Return the (X, Y) coordinate for the center point of the cell that contains the specified text.  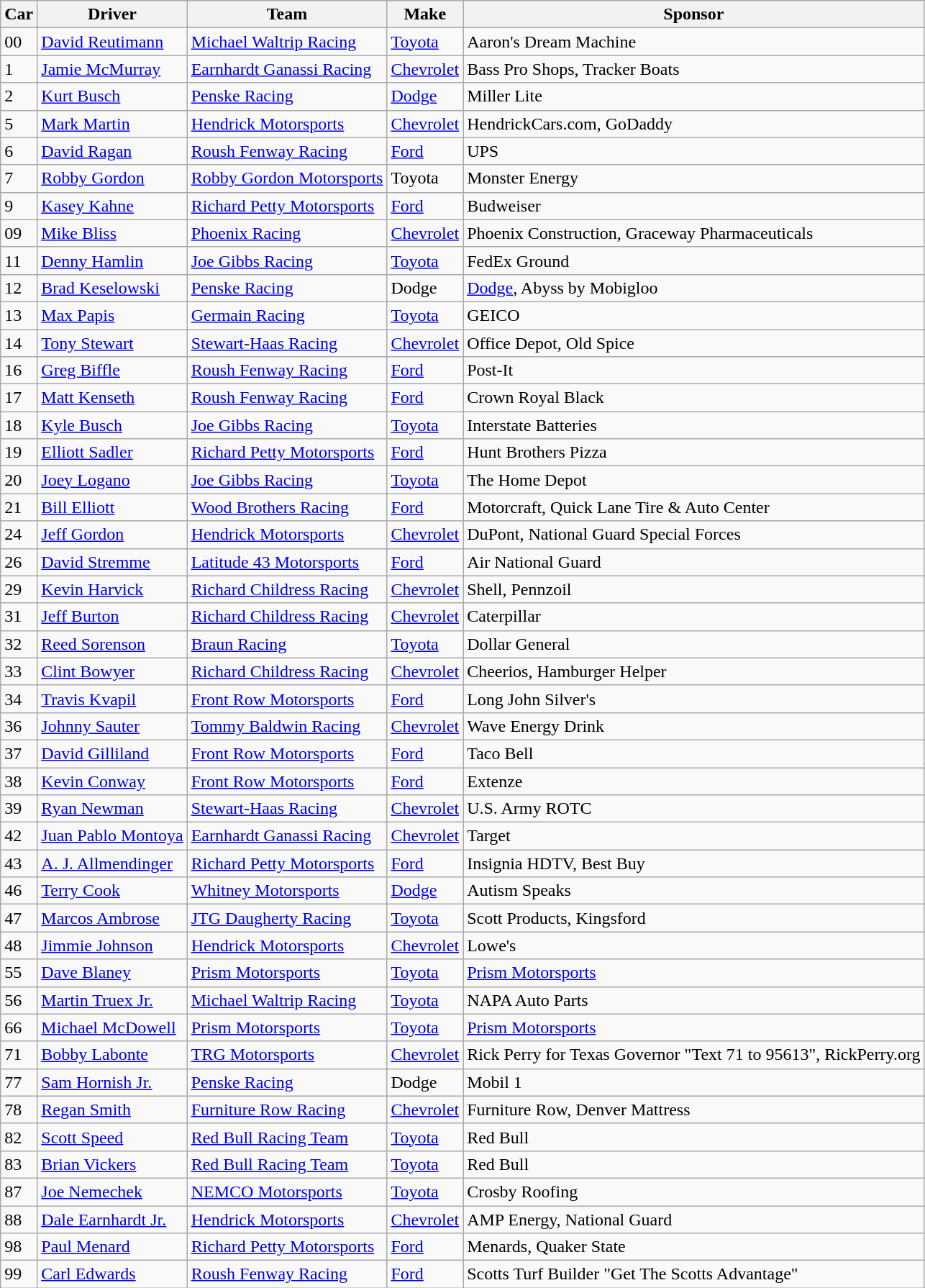
98 (19, 1247)
Post-It (693, 371)
83 (19, 1164)
13 (19, 315)
7 (19, 178)
36 (19, 726)
Monster Energy (693, 178)
GEICO (693, 315)
39 (19, 809)
Sam Hornish Jr. (112, 1082)
DuPont, National Guard Special Forces (693, 535)
Mobil 1 (693, 1082)
NEMCO Motorsports (287, 1192)
TRG Motorsports (287, 1055)
55 (19, 973)
Office Depot, Old Spice (693, 343)
24 (19, 535)
Jeff Burton (112, 617)
Rick Perry for Texas Governor "Text 71 to 95613", RickPerry.org (693, 1055)
Interstate Batteries (693, 425)
38 (19, 781)
Germain Racing (287, 315)
Air National Guard (693, 562)
David Gilliland (112, 753)
00 (19, 42)
Latitude 43 Motorsports (287, 562)
Martin Truex Jr. (112, 1000)
HendrickCars.com, GoDaddy (693, 124)
Jimmie Johnson (112, 945)
82 (19, 1137)
Driver (112, 14)
19 (19, 453)
Greg Biffle (112, 371)
Bass Pro Shops, Tracker Boats (693, 69)
Caterpillar (693, 617)
Aaron's Dream Machine (693, 42)
31 (19, 617)
Robby Gordon (112, 178)
26 (19, 562)
David Ragan (112, 151)
18 (19, 425)
09 (19, 233)
Dave Blaney (112, 973)
Robby Gordon Motorsports (287, 178)
12 (19, 288)
Brad Keselowski (112, 288)
2 (19, 96)
Sponsor (693, 14)
Michael McDowell (112, 1028)
Lowe's (693, 945)
99 (19, 1274)
66 (19, 1028)
Car (19, 14)
Reed Sorenson (112, 644)
16 (19, 371)
Target (693, 836)
6 (19, 151)
Dodge, Abyss by Mobigloo (693, 288)
Bill Elliott (112, 507)
Motorcraft, Quick Lane Tire & Auto Center (693, 507)
Extenze (693, 781)
Wave Energy Drink (693, 726)
17 (19, 398)
Crown Royal Black (693, 398)
71 (19, 1055)
42 (19, 836)
Furniture Row Racing (287, 1110)
Phoenix Racing (287, 233)
Joey Logano (112, 480)
Insignia HDTV, Best Buy (693, 863)
Miller Lite (693, 96)
48 (19, 945)
David Reutimann (112, 42)
Kevin Conway (112, 781)
Jeff Gordon (112, 535)
Kurt Busch (112, 96)
Regan Smith (112, 1110)
Max Papis (112, 315)
Brian Vickers (112, 1164)
Hunt Brothers Pizza (693, 453)
Marcos Ambrose (112, 918)
Juan Pablo Montoya (112, 836)
46 (19, 891)
Johnny Sauter (112, 726)
43 (19, 863)
JTG Daugherty Racing (287, 918)
11 (19, 260)
Braun Racing (287, 644)
Matt Kenseth (112, 398)
77 (19, 1082)
Long John Silver's (693, 699)
56 (19, 1000)
UPS (693, 151)
Kasey Kahne (112, 206)
The Home Depot (693, 480)
1 (19, 69)
Scott Speed (112, 1137)
33 (19, 671)
Crosby Roofing (693, 1192)
Tommy Baldwin Racing (287, 726)
Cheerios, Hamburger Helper (693, 671)
AMP Energy, National Guard (693, 1220)
Furniture Row, Denver Mattress (693, 1110)
14 (19, 343)
Tony Stewart (112, 343)
5 (19, 124)
78 (19, 1110)
Mark Martin (112, 124)
A. J. Allmendinger (112, 863)
Dollar General (693, 644)
Make (425, 14)
Budweiser (693, 206)
Kyle Busch (112, 425)
NAPA Auto Parts (693, 1000)
Phoenix Construction, Graceway Pharmaceuticals (693, 233)
Taco Bell (693, 753)
Elliott Sadler (112, 453)
Kevin Harvick (112, 589)
32 (19, 644)
Ryan Newman (112, 809)
88 (19, 1220)
Team (287, 14)
Bobby Labonte (112, 1055)
Scotts Turf Builder "Get The Scotts Advantage" (693, 1274)
Carl Edwards (112, 1274)
37 (19, 753)
Whitney Motorsports (287, 891)
29 (19, 589)
Jamie McMurray (112, 69)
Dale Earnhardt Jr. (112, 1220)
Travis Kvapil (112, 699)
21 (19, 507)
Scott Products, Kingsford (693, 918)
U.S. Army ROTC (693, 809)
FedEx Ground (693, 260)
Terry Cook (112, 891)
Clint Bowyer (112, 671)
David Stremme (112, 562)
Denny Hamlin (112, 260)
Autism Speaks (693, 891)
Menards, Quaker State (693, 1247)
Shell, Pennzoil (693, 589)
34 (19, 699)
47 (19, 918)
87 (19, 1192)
Joe Nemechek (112, 1192)
Wood Brothers Racing (287, 507)
20 (19, 480)
Paul Menard (112, 1247)
Mike Bliss (112, 233)
9 (19, 206)
